Return [x, y] of the center of cell containing provided text 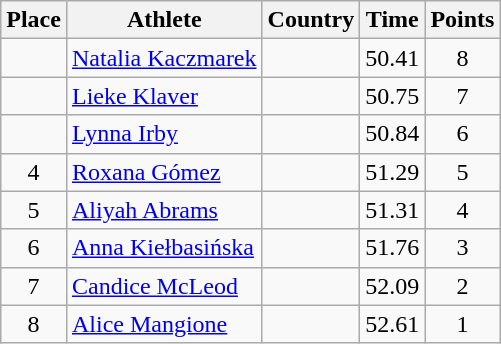
Alice Mangione [164, 324]
Roxana Gómez [164, 172]
Country [311, 20]
Time [392, 20]
51.29 [392, 172]
3 [462, 248]
1 [462, 324]
50.41 [392, 58]
50.75 [392, 96]
Candice McLeod [164, 286]
Lynna Irby [164, 134]
Lieke Klaver [164, 96]
Anna Kiełbasińska [164, 248]
51.76 [392, 248]
Natalia Kaczmarek [164, 58]
Place [34, 20]
2 [462, 286]
Aliyah Abrams [164, 210]
Points [462, 20]
51.31 [392, 210]
50.84 [392, 134]
52.09 [392, 286]
52.61 [392, 324]
Athlete [164, 20]
